From the cell containing the given text, extract its center point as [x, y] coordinate. 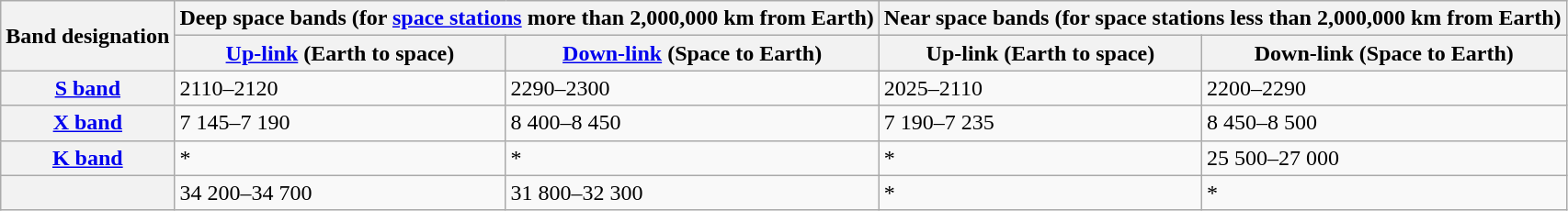
34 200–34 700 [340, 193]
2200–2290 [1384, 88]
2290–2300 [692, 88]
7 145–7 190 [340, 123]
X band [88, 123]
2025–2110 [1040, 88]
Near space bands (for space stations less than 2,000,000 km from Earth) [1222, 18]
7 190–7 235 [1040, 123]
S band [88, 88]
Band designation [88, 36]
25 500–27 000 [1384, 158]
2110–2120 [340, 88]
K band [88, 158]
8 400–8 450 [692, 123]
Deep space bands (for space stations more than 2,000,000 km from Earth) [527, 18]
8 450–8 500 [1384, 123]
31 800–32 300 [692, 193]
